Identify which cell holds the provided text, then report its [X, Y] central coordinate. 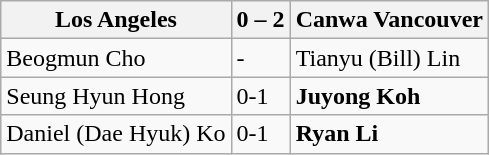
Seung Hyun Hong [116, 96]
Canwa Vancouver [389, 20]
Ryan Li [389, 134]
- [260, 58]
Los Angeles [116, 20]
Beogmun Cho [116, 58]
Daniel (Dae Hyuk) Ko [116, 134]
Tianyu (Bill) Lin [389, 58]
0 – 2 [260, 20]
Juyong Koh [389, 96]
